Identify which cell holds the provided text, then report its (X, Y) central coordinate. 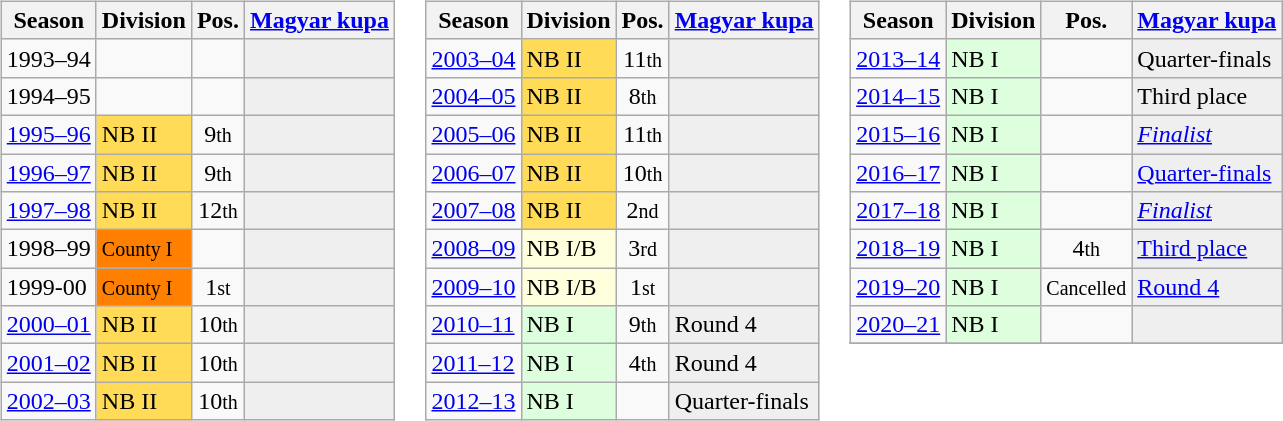
2019–20 (898, 287)
2002–03 (48, 401)
2012–13 (474, 401)
12th (218, 211)
2004–05 (474, 96)
1996–97 (48, 173)
2008–09 (474, 249)
2011–12 (474, 363)
2006–07 (474, 173)
2017–18 (898, 211)
2001–02 (48, 363)
1993–94 (48, 58)
2005–06 (474, 134)
2009–10 (474, 287)
2010–11 (474, 325)
2nd (642, 211)
Cancelled (1086, 287)
2020–21 (898, 325)
3rd (642, 249)
2013–14 (898, 58)
2007–08 (474, 211)
1999-00 (48, 287)
2016–17 (898, 173)
2014–15 (898, 96)
2003–04 (474, 58)
2000–01 (48, 325)
2018–19 (898, 249)
1998–99 (48, 249)
2015–16 (898, 134)
1995–96 (48, 134)
8th (642, 96)
1997–98 (48, 211)
1994–95 (48, 96)
